Determine the [X, Y] coordinate at the center of the cell enclosing the given text.  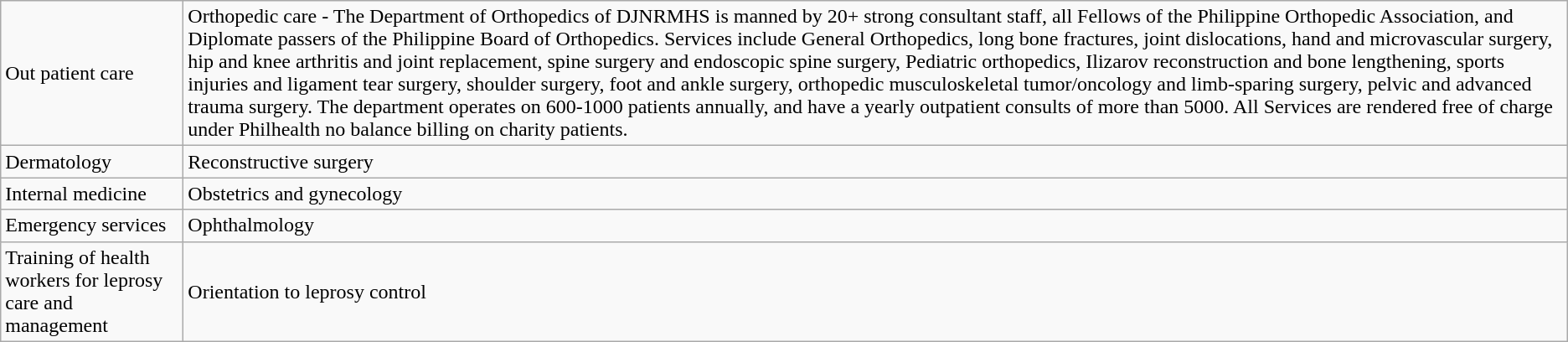
Ophthalmology [875, 225]
Emergency services [92, 225]
Training of health workers for leprosy care and management [92, 292]
Orientation to leprosy control [875, 292]
Out patient care [92, 74]
Dermatology [92, 162]
Internal medicine [92, 194]
Obstetrics and gynecology [875, 194]
Reconstructive surgery [875, 162]
